Return (X, Y) of the center of cell containing provided text 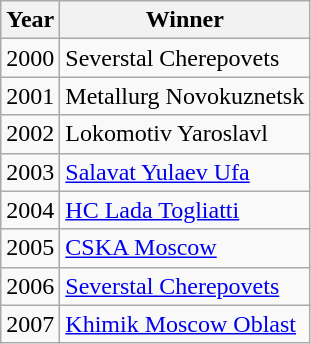
Year (30, 20)
2002 (30, 134)
2007 (30, 324)
Lokomotiv Yaroslavl (185, 134)
2001 (30, 96)
CSKA Moscow (185, 248)
2000 (30, 58)
2006 (30, 286)
2005 (30, 248)
Metallurg Novokuznetsk (185, 96)
Khimik Moscow Oblast (185, 324)
HC Lada Togliatti (185, 210)
2003 (30, 172)
2004 (30, 210)
Salavat Yulaev Ufa (185, 172)
Winner (185, 20)
